Return the [x, y] coordinate for the center point of the cell that contains the specified text.  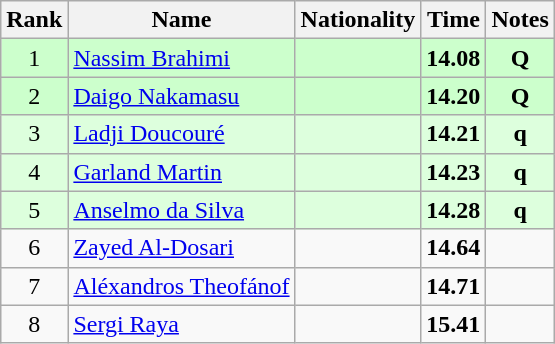
Anselmo da Silva [182, 210]
14.21 [454, 134]
Rank [34, 20]
Nassim Brahimi [182, 58]
5 [34, 210]
14.64 [454, 248]
Nationality [358, 20]
Daigo Nakamasu [182, 96]
4 [34, 172]
8 [34, 324]
2 [34, 96]
Garland Martin [182, 172]
6 [34, 248]
Time [454, 20]
Ladji Doucouré [182, 134]
14.71 [454, 286]
14.08 [454, 58]
15.41 [454, 324]
Name [182, 20]
1 [34, 58]
7 [34, 286]
14.20 [454, 96]
14.23 [454, 172]
Aléxandros Theofánof [182, 286]
Zayed Al-Dosari [182, 248]
3 [34, 134]
Notes [520, 20]
14.28 [454, 210]
Sergi Raya [182, 324]
